Pinpoint the cell where the given text exists, returning its [X, Y] midpoint coordinate. 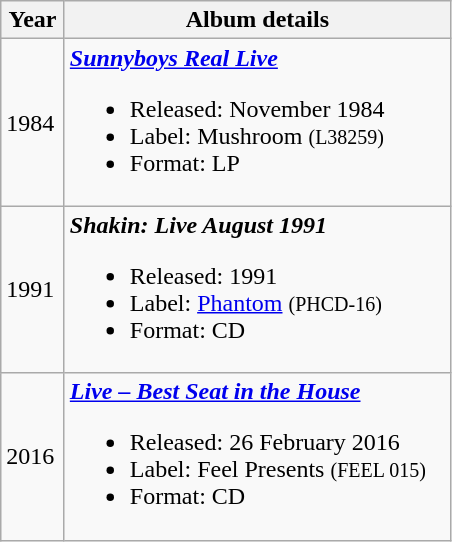
Album details [257, 20]
Shakin: Live August 1991Released: 1991Label: Phantom (PHCD-16)Format: CD [257, 290]
1984 [33, 122]
1991 [33, 290]
Year [33, 20]
2016 [33, 456]
Sunnyboys Real LiveReleased: November 1984Label: Mushroom (L38259)Format: LP [257, 122]
Live – Best Seat in the HouseReleased: 26 February 2016Label: Feel Presents (FEEL 015)Format: CD [257, 456]
